Detect which cell encompasses the target text, then output its (x, y) center coordinate. 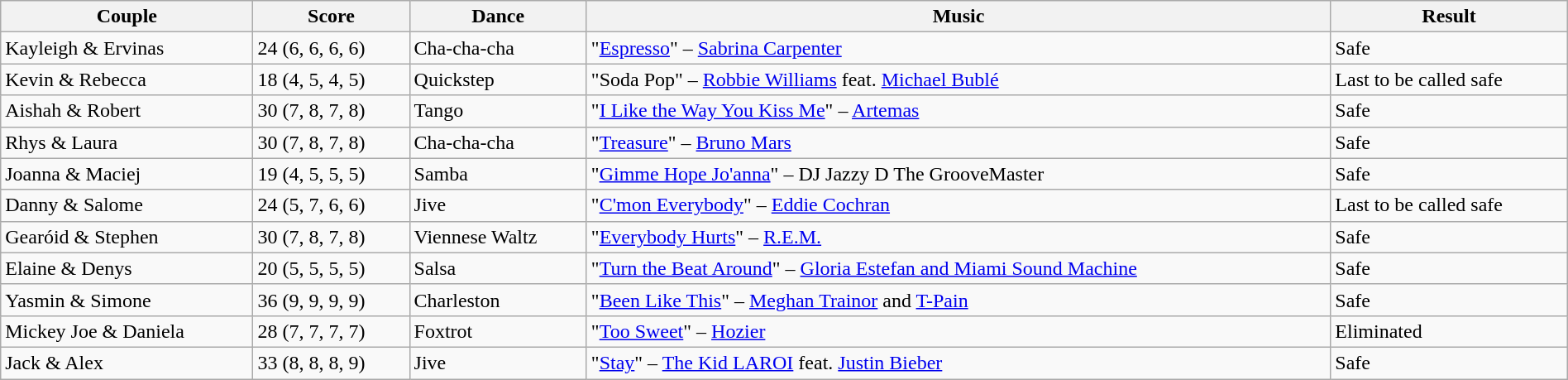
"Turn the Beat Around" – Gloria Estefan and Miami Sound Machine (958, 268)
Result (1449, 17)
Charleston (498, 300)
Score (331, 17)
Tango (498, 111)
Mickey Joe & Daniela (127, 331)
Foxtrot (498, 331)
"I Like the Way You Kiss Me" – Artemas (958, 111)
Quickstep (498, 79)
24 (5, 7, 6, 6) (331, 205)
"Gimme Hope Jo'anna" – DJ Jazzy D The GrooveMaster (958, 174)
Samba (498, 174)
20 (5, 5, 5, 5) (331, 268)
24 (6, 6, 6, 6) (331, 48)
Jack & Alex (127, 363)
Yasmin & Simone (127, 300)
Kevin & Rebecca (127, 79)
Elaine & Denys (127, 268)
"Stay" – The Kid LAROI feat. Justin Bieber (958, 363)
Dance (498, 17)
19 (4, 5, 5, 5) (331, 174)
Kayleigh & Ervinas (127, 48)
"Everybody Hurts" – R.E.M. (958, 237)
"Soda Pop" – Robbie Williams feat. Michael Bublé (958, 79)
Couple (127, 17)
Music (958, 17)
Salsa (498, 268)
36 (9, 9, 9, 9) (331, 300)
28 (7, 7, 7, 7) (331, 331)
Danny & Salome (127, 205)
"C'mon Everybody" – Eddie Cochran (958, 205)
Eliminated (1449, 331)
Viennese Waltz (498, 237)
Aishah & Robert (127, 111)
"Too Sweet" – Hozier (958, 331)
"Espresso" – Sabrina Carpenter (958, 48)
Rhys & Laura (127, 142)
"Been Like This" – Meghan Trainor and T-Pain (958, 300)
33 (8, 8, 8, 9) (331, 363)
18 (4, 5, 4, 5) (331, 79)
Gearóid & Stephen (127, 237)
"Treasure" – Bruno Mars (958, 142)
Joanna & Maciej (127, 174)
